Capture the cell that displays the provided text and extract its [x, y] central coordinate. 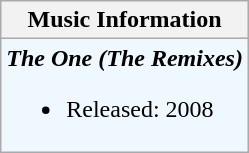
Music Information [125, 20]
The One (The Remixes)Released: 2008 [125, 96]
